Identify which cell holds the provided text, then report its [x, y] central coordinate. 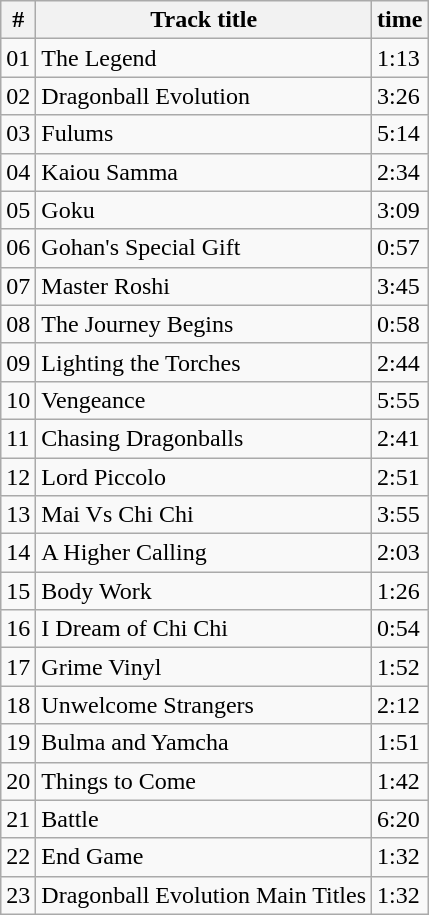
Lighting the Torches [204, 362]
Unwelcome Strangers [204, 705]
1:51 [400, 743]
0:57 [400, 248]
19 [18, 743]
Master Roshi [204, 286]
08 [18, 324]
2:03 [400, 553]
3:26 [400, 96]
0:54 [400, 629]
2:51 [400, 477]
12 [18, 477]
2:12 [400, 705]
20 [18, 781]
# [18, 20]
02 [18, 96]
2:34 [400, 172]
Kaiou Samma [204, 172]
1:26 [400, 591]
11 [18, 438]
10 [18, 400]
Grime Vinyl [204, 667]
3:09 [400, 210]
04 [18, 172]
Goku [204, 210]
End Game [204, 857]
Dragonball Evolution Main Titles [204, 895]
0:58 [400, 324]
13 [18, 515]
The Legend [204, 58]
15 [18, 591]
22 [18, 857]
Things to Come [204, 781]
Body Work [204, 591]
3:55 [400, 515]
05 [18, 210]
2:44 [400, 362]
21 [18, 819]
Lord Piccolo [204, 477]
The Journey Begins [204, 324]
5:14 [400, 134]
03 [18, 134]
14 [18, 553]
I Dream of Chi Chi [204, 629]
01 [18, 58]
17 [18, 667]
A Higher Calling [204, 553]
23 [18, 895]
Bulma and Yamcha [204, 743]
1:42 [400, 781]
1:52 [400, 667]
Dragonball Evolution [204, 96]
Track title [204, 20]
time [400, 20]
Mai Vs Chi Chi [204, 515]
3:45 [400, 286]
2:41 [400, 438]
Vengeance [204, 400]
07 [18, 286]
6:20 [400, 819]
09 [18, 362]
06 [18, 248]
Gohan's Special Gift [204, 248]
18 [18, 705]
16 [18, 629]
Chasing Dragonballs [204, 438]
1:13 [400, 58]
5:55 [400, 400]
Fulums [204, 134]
Battle [204, 819]
